Find where the given text appears and provide that cell's center as [X, Y] coordinate. 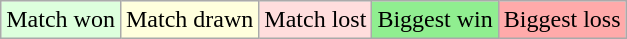
Match drawn [189, 20]
Match lost [316, 20]
Match won [61, 20]
Biggest loss [562, 20]
Biggest win [435, 20]
